Capture the cell that displays the provided text and extract its [X, Y] central coordinate. 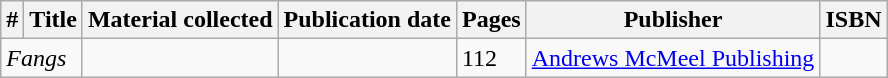
ISBN [854, 20]
# [12, 20]
Material collected [180, 20]
Publisher [673, 20]
Pages [491, 20]
Fangs [42, 58]
Andrews McMeel Publishing [673, 58]
Title [54, 20]
Publication date [367, 20]
112 [491, 58]
